Pinpoint the cell where the given text exists, returning its (x, y) midpoint coordinate. 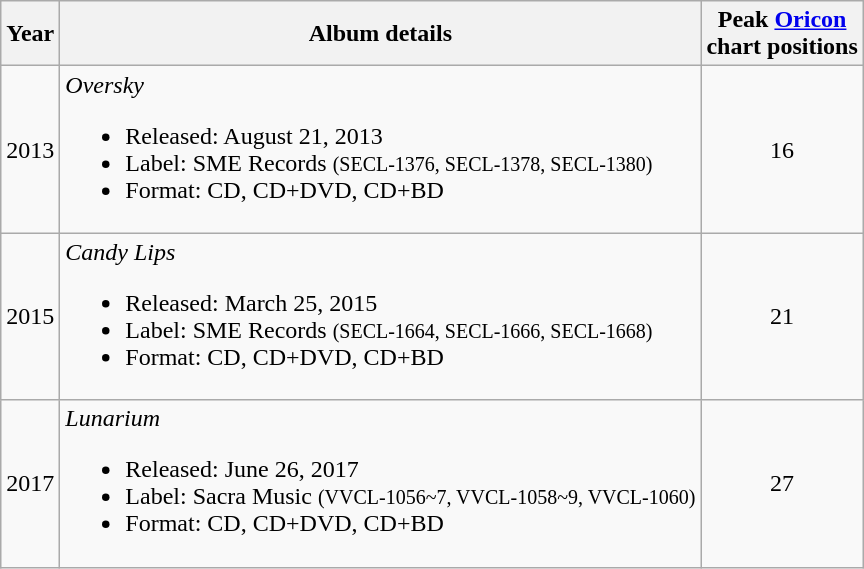
27 (782, 484)
16 (782, 150)
Candy LipsReleased: March 25, 2015Label: SME Records (SECL-1664, SECL-1666, SECL-1668)Format: CD, CD+DVD, CD+BD (380, 316)
2013 (30, 150)
2017 (30, 484)
21 (782, 316)
Album details (380, 34)
2015 (30, 316)
OverskyReleased: August 21, 2013Label: SME Records (SECL-1376, SECL-1378, SECL-1380)Format: CD, CD+DVD, CD+BD (380, 150)
LunariumReleased: June 26, 2017Label: Sacra Music (VVCL-1056~7, VVCL-1058~9, VVCL-1060)Format: CD, CD+DVD, CD+BD (380, 484)
Peak Oricon chart positions (782, 34)
Year (30, 34)
